Identify which cell holds the provided text, then report its [x, y] central coordinate. 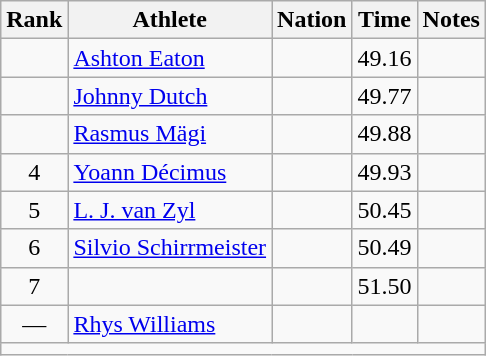
Rhys Williams [170, 324]
7 [34, 286]
Silvio Schirrmeister [170, 248]
Athlete [170, 20]
Time [384, 20]
51.50 [384, 286]
— [34, 324]
Yoann Décimus [170, 172]
Rasmus Mägi [170, 134]
Notes [451, 20]
Ashton Eaton [170, 58]
49.93 [384, 172]
Johnny Dutch [170, 96]
49.16 [384, 58]
5 [34, 210]
Rank [34, 20]
49.88 [384, 134]
49.77 [384, 96]
50.49 [384, 248]
50.45 [384, 210]
6 [34, 248]
L. J. van Zyl [170, 210]
Nation [312, 20]
4 [34, 172]
